Determine the (x, y) coordinate at the center of the cell enclosing the given text.  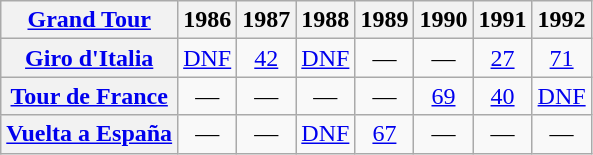
1988 (326, 20)
1987 (266, 20)
Grand Tour (90, 20)
42 (266, 58)
1989 (384, 20)
Tour de France (90, 96)
1990 (444, 20)
Vuelta a España (90, 134)
1992 (562, 20)
1986 (208, 20)
67 (384, 134)
Giro d'Italia (90, 58)
1991 (502, 20)
27 (502, 58)
40 (502, 96)
71 (562, 58)
69 (444, 96)
